Find where the given text appears and provide that cell's center as (X, Y) coordinate. 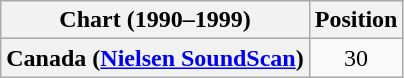
Position (356, 20)
Chart (1990–1999) (155, 20)
Canada (Nielsen SoundScan) (155, 58)
30 (356, 58)
